Pinpoint the cell where the given text exists, returning its [X, Y] midpoint coordinate. 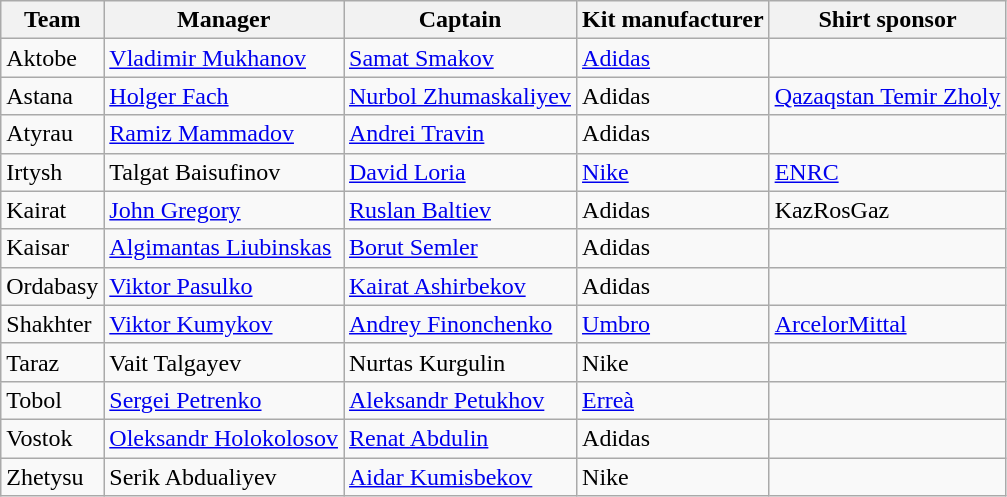
Samat Smakov [460, 58]
Serik Abdualiyev [224, 477]
Sergei Petrenko [224, 400]
KazRosGaz [888, 210]
Vostok [52, 438]
Zhetysu [52, 477]
ArcelorMittal [888, 324]
Vait Talgayev [224, 362]
Nurtas Kurgulin [460, 362]
Renat Abdulin [460, 438]
Viktor Kumykov [224, 324]
John Gregory [224, 210]
Andrey Finonchenko [460, 324]
Tobol [52, 400]
Andrei Travin [460, 134]
Algimantas Liubinskas [224, 248]
Ramiz Mammadov [224, 134]
Viktor Pasulko [224, 286]
Aidar Kumisbekov [460, 477]
David Loria [460, 172]
Aktobe [52, 58]
Umbro [674, 324]
Captain [460, 20]
Ruslan Baltiev [460, 210]
Taraz [52, 362]
Talgat Baisufinov [224, 172]
Holger Fach [224, 96]
Team [52, 20]
Aleksandr Petukhov [460, 400]
ENRC [888, 172]
Qazaqstan Temir Zholy [888, 96]
Kaisar [52, 248]
Vladimir Mukhanov [224, 58]
Nurbol Zhumaskaliyev [460, 96]
Oleksandr Holokolosov [224, 438]
Borut Semler [460, 248]
Kit manufacturer [674, 20]
Astana [52, 96]
Shirt sponsor [888, 20]
Ordabasy [52, 286]
Manager [224, 20]
Kairat Ashirbekov [460, 286]
Irtysh [52, 172]
Erreà [674, 400]
Kairat [52, 210]
Shakhter [52, 324]
Atyrau [52, 134]
